Capture the cell that displays the provided text and extract its (x, y) central coordinate. 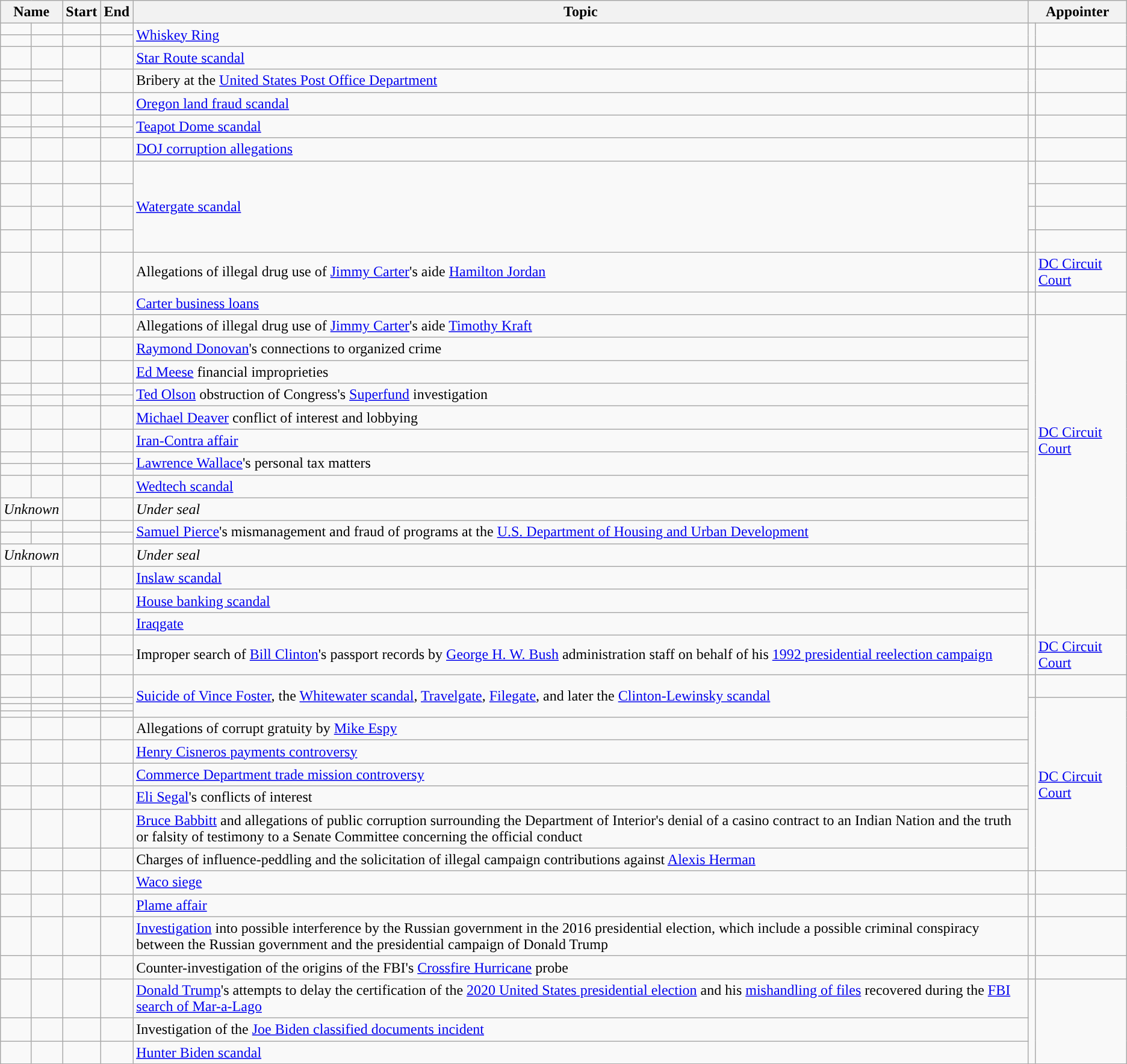
Name (31, 12)
Iran-Contra affair (581, 441)
Eli Segal's conflicts of interest (581, 797)
Raymond Donovan's connections to organized crime (581, 349)
Allegations of illegal drug use of Jimmy Carter's aide Hamilton Jordan (581, 272)
End (117, 12)
Charges of influence-peddling and the solicitation of illegal campaign contributions against Alexis Herman (581, 859)
Lawrence Wallace's personal tax matters (581, 463)
Investigation of the Joe Biden classified documents incident (581, 1029)
Wedtech scandal (581, 486)
House banking scandal (581, 601)
Ed Meese financial improprieties (581, 372)
Henry Cisneros payments controversy (581, 752)
Michael Deaver conflict of interest and lobbying (581, 418)
Watergate scandal (581, 206)
Hunter Biden scandal (581, 1053)
Whiskey Ring (581, 35)
Teapot Dome scandal (581, 126)
Allegations of corrupt gratuity by Mike Espy (581, 729)
Commerce Department trade mission controversy (581, 775)
Oregon land fraud scandal (581, 104)
Waco siege (581, 882)
Iraqgate (581, 623)
Allegations of illegal drug use of Jimmy Carter's aide Timothy Kraft (581, 326)
DOJ corruption allegations (581, 149)
Suicide of Vince Foster, the Whitewater scandal, Travelgate, Filegate, and later the Clinton-Lewinsky scandal (581, 696)
Start (82, 12)
Inslaw scandal (581, 578)
Ted Olson obstruction of Congress's Superfund investigation (581, 395)
Carter business loans (581, 303)
Star Route scandal (581, 58)
Topic (581, 12)
Plame affair (581, 905)
Improper search of Bill Clinton's passport records by George H. W. Bush administration staff on behalf of his 1992 presidential reelection campaign (581, 655)
Counter-investigation of the origins of the FBI's Crossfire Hurricane probe (581, 967)
Samuel Pierce's mismanagement and fraud of programs at the U.S. Department of Housing and Urban Development (581, 532)
Bribery at the United States Post Office Department (581, 81)
Appointer (1078, 12)
